Identify which cell holds the provided text, then report its [X, Y] central coordinate. 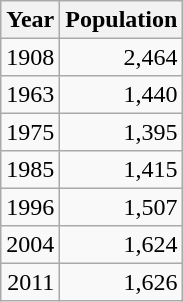
2011 [30, 282]
1975 [30, 132]
1,395 [122, 132]
1,415 [122, 170]
2,464 [122, 56]
1908 [30, 56]
1,440 [122, 94]
Year [30, 20]
1,626 [122, 282]
Population [122, 20]
1,507 [122, 206]
2004 [30, 244]
1985 [30, 170]
1996 [30, 206]
1963 [30, 94]
1,624 [122, 244]
